Capture the cell that displays the provided text and extract its [x, y] central coordinate. 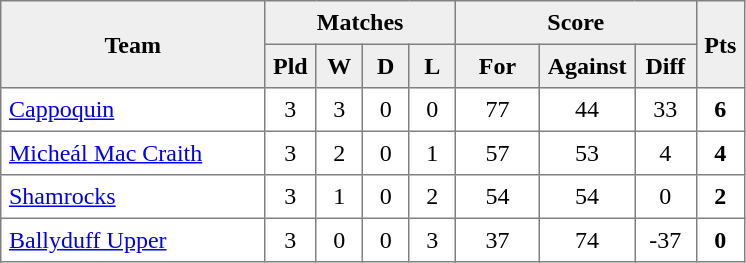
74 [586, 240]
Matches [360, 23]
44 [586, 110]
Micheál Mac Craith [133, 153]
37 [497, 240]
D [385, 66]
Diff [666, 66]
L [432, 66]
53 [586, 153]
Shamrocks [133, 197]
Ballyduff Upper [133, 240]
Cappoquin [133, 110]
Pts [720, 44]
6 [720, 110]
-37 [666, 240]
Team [133, 44]
For [497, 66]
Pld [290, 66]
W [339, 66]
77 [497, 110]
Score [576, 23]
33 [666, 110]
Against [586, 66]
57 [497, 153]
